Scan for the cell matching the given text and deliver its (X, Y) coordinate at center. 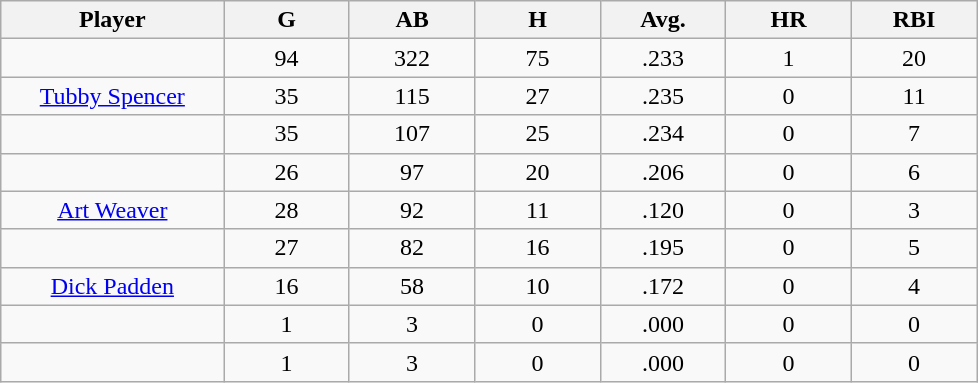
82 (412, 248)
10 (538, 286)
26 (286, 172)
5 (914, 248)
H (538, 20)
322 (412, 58)
.235 (662, 96)
94 (286, 58)
.233 (662, 58)
4 (914, 286)
G (286, 20)
.120 (662, 210)
RBI (914, 20)
58 (412, 286)
6 (914, 172)
Tubby Spencer (112, 96)
.206 (662, 172)
75 (538, 58)
92 (412, 210)
28 (286, 210)
25 (538, 134)
115 (412, 96)
7 (914, 134)
Dick Padden (112, 286)
.172 (662, 286)
.195 (662, 248)
97 (412, 172)
Avg. (662, 20)
Art Weaver (112, 210)
.234 (662, 134)
Player (112, 20)
HR (788, 20)
AB (412, 20)
107 (412, 134)
